Provide the [X, Y] coordinate of the cell's center where the given text is located.  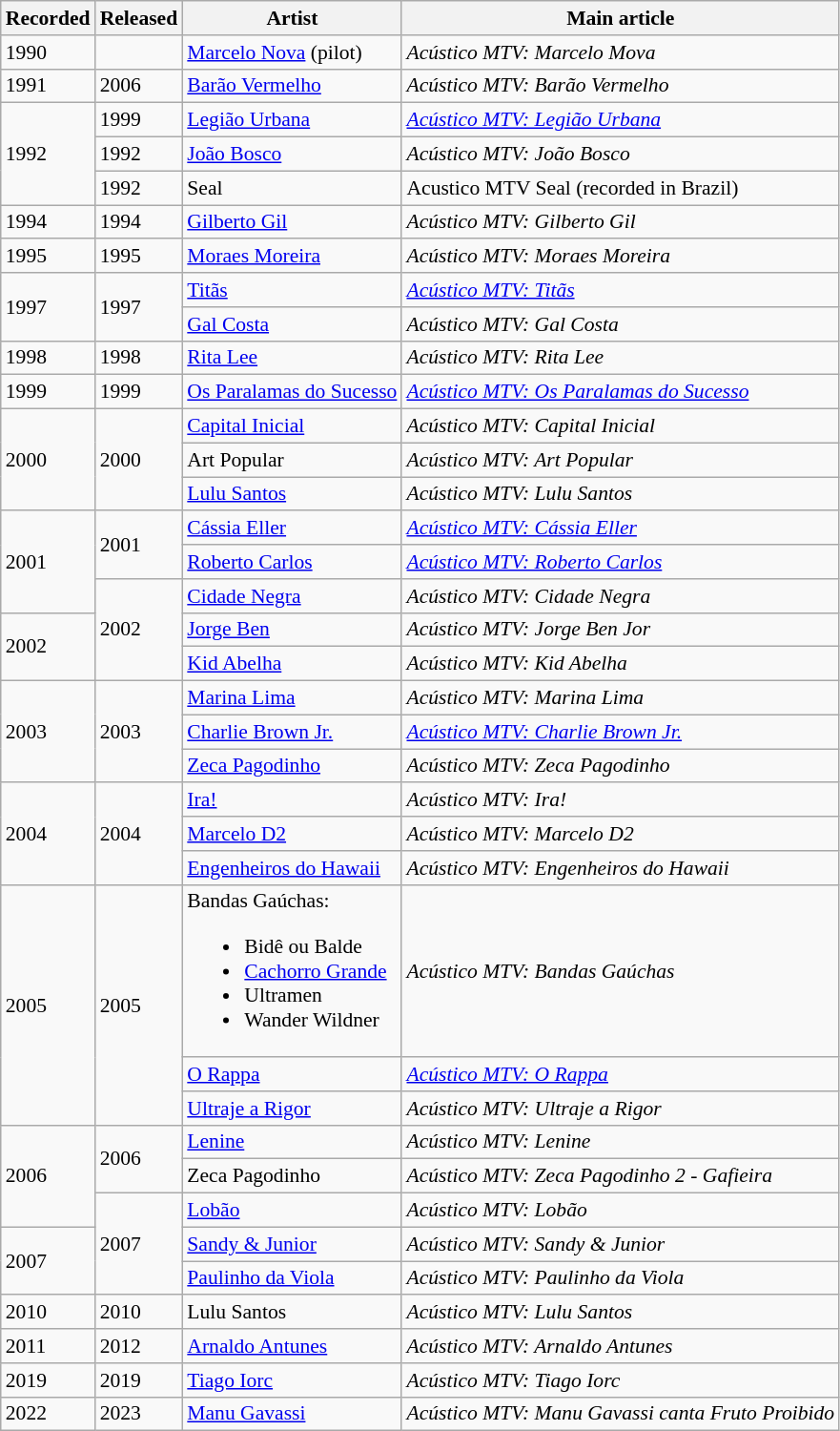
Acústico MTV: Marcelo Mova [620, 52]
Acústico MTV: João Bosco [620, 155]
Acústico MTV: Titãs [620, 290]
2023 [139, 1414]
Marcelo Nova (pilot) [292, 52]
Capital Inicial [292, 426]
Lobão [292, 1211]
Acústico MTV: Sandy & Junior [620, 1244]
Cidade Negra [292, 596]
Marcelo D2 [292, 834]
Manu Gavassi [292, 1414]
João Bosco [292, 155]
Acústico MTV: Charlie Brown Jr. [620, 732]
Roberto Carlos [292, 562]
Legião Urbana [292, 120]
Moraes Moreira [292, 257]
Acústico MTV: Marina Lima [620, 698]
Acústico MTV: Tiago Iorc [620, 1380]
Cássia Eller [292, 529]
Acústico MTV: Capital Inicial [620, 426]
Acústico MTV: Kid Abelha [620, 664]
Os Paralamas do Sucesso [292, 392]
Arnaldo Antunes [292, 1346]
Tiago Iorc [292, 1380]
Jorge Ben [292, 630]
Paulinho da Viola [292, 1278]
Ira! [292, 800]
Sandy & Junior [292, 1244]
Gilberto Gil [292, 222]
Gal Costa [292, 324]
Recorded [48, 18]
Acústico MTV: Cássia Eller [620, 529]
Barão Vermelho [292, 86]
1991 [48, 86]
Acústico MTV: Bandas Gaúchas [620, 971]
Main article [620, 18]
Acústico MTV: Barão Vermelho [620, 86]
Acústico MTV: O Rappa [620, 1074]
Acústico MTV: Arnaldo Antunes [620, 1346]
Acústico MTV: Rita Lee [620, 358]
Acústico MTV: Paulinho da Viola [620, 1278]
Acústico MTV: Moraes Moreira [620, 257]
O Rappa [292, 1074]
Acústico MTV: Lobão [620, 1211]
Acústico MTV: Roberto Carlos [620, 562]
1990 [48, 52]
Acústico MTV: Art Popular [620, 460]
Art Popular [292, 460]
Acústico MTV: Zeca Pagodinho [620, 766]
2022 [48, 1414]
Acústico MTV: Jorge Ben Jor [620, 630]
2011 [48, 1346]
Kid Abelha [292, 664]
Titãs [292, 290]
Lenine [292, 1142]
Acústico MTV: Gal Costa [620, 324]
Charlie Brown Jr. [292, 732]
2012 [139, 1346]
Acústico MTV: Marcelo D2 [620, 834]
Seal [292, 188]
Marina Lima [292, 698]
Acústico MTV: Gilberto Gil [620, 222]
Acústico MTV: Os Paralamas do Sucesso [620, 392]
Acústico MTV: Cidade Negra [620, 596]
Ultraje a Rigor [292, 1109]
Rita Lee [292, 358]
Released [139, 18]
Acústico MTV: Zeca Pagodinho 2 - Gafieira [620, 1176]
Acústico MTV: Ultraje a Rigor [620, 1109]
Acústico MTV: Ira! [620, 800]
Engenheiros do Hawaii [292, 868]
Acústico MTV: Engenheiros do Hawaii [620, 868]
Acustico MTV Seal (recorded in Brazil) [620, 188]
Acústico MTV: Manu Gavassi canta Fruto Proibido [620, 1414]
Acústico MTV: Legião Urbana [620, 120]
Artist [292, 18]
Acústico MTV: Lenine [620, 1142]
Bandas Gaúchas:Bidê ou BaldeCachorro GrandeUltramenWander Wildner [292, 971]
